From the cell containing the given text, extract its center point as [x, y] coordinate. 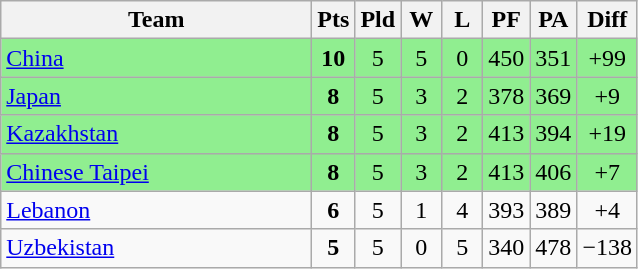
Japan [156, 96]
10 [334, 58]
Pts [334, 20]
+99 [608, 58]
Chinese Taipei [156, 172]
−138 [608, 248]
369 [554, 96]
478 [554, 248]
L [462, 20]
+19 [608, 134]
+4 [608, 210]
389 [554, 210]
Kazakhstan [156, 134]
Uzbekistan [156, 248]
351 [554, 58]
Pld [378, 20]
1 [422, 210]
Lebanon [156, 210]
450 [506, 58]
+9 [608, 96]
393 [506, 210]
406 [554, 172]
W [422, 20]
PA [554, 20]
394 [554, 134]
340 [506, 248]
Team [156, 20]
+7 [608, 172]
Diff [608, 20]
China [156, 58]
378 [506, 96]
PF [506, 20]
4 [462, 210]
6 [334, 210]
